Capture the cell that displays the provided text and extract its (x, y) central coordinate. 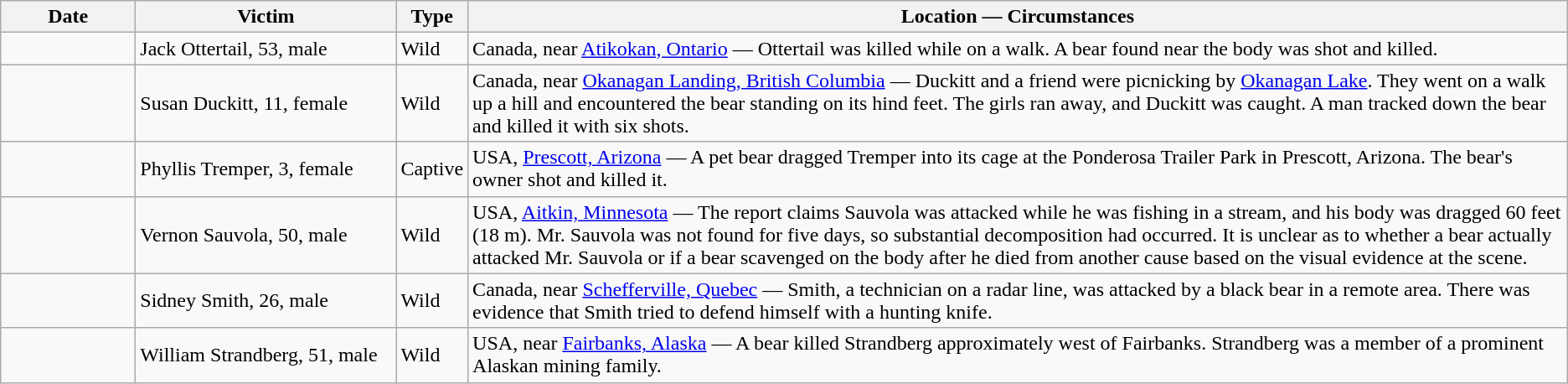
Type (432, 17)
Jack Ottertail, 53, male (266, 49)
Vernon Sauvola, 50, male (266, 235)
Victim (266, 17)
Canada, near Atikokan, Ontario — Ottertail was killed while on a walk. A bear found near the body was shot and killed. (1019, 49)
Location — Circumstances (1019, 17)
Susan Duckitt, 11, female (266, 103)
USA, near Fairbanks, Alaska — A bear killed Strandberg approximately west of Fairbanks. Strandberg was a member of a prominent Alaskan mining family. (1019, 355)
Date (69, 17)
Sidney Smith, 26, male (266, 300)
William Strandberg, 51, male (266, 355)
Phyllis Tremper, 3, female (266, 169)
Captive (432, 169)
